Determine the (x, y) coordinate at the center of the cell enclosing the given text.  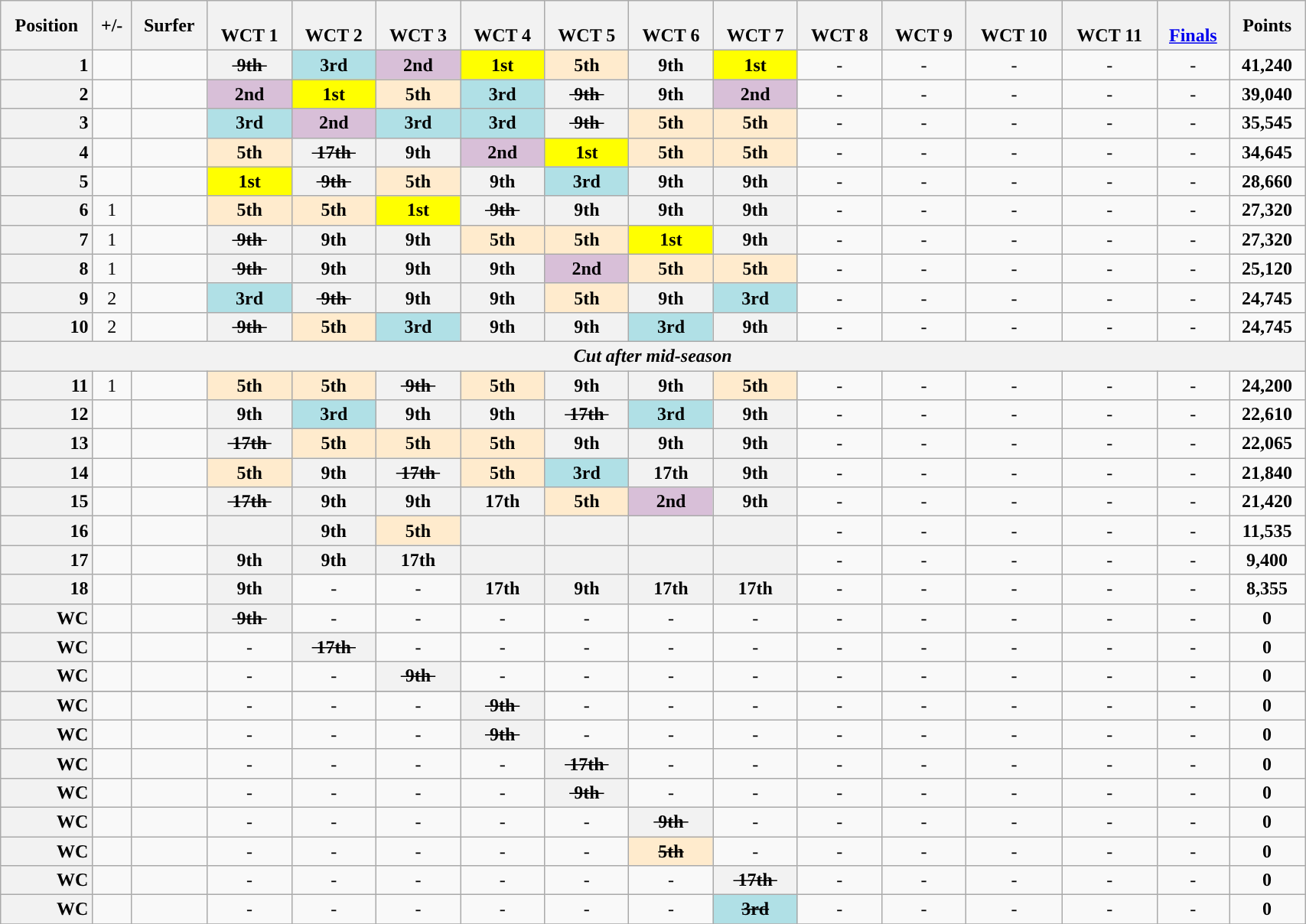
3 (47, 123)
11 (47, 385)
8 (47, 268)
Cut after mid-season (653, 356)
WCT 9 (923, 26)
9,400 (1267, 560)
9 (47, 298)
WCT 11 (1109, 26)
17 (47, 560)
25,120 (1267, 268)
WCT 4 (503, 26)
18 (47, 589)
21,840 (1267, 473)
8,355 (1267, 589)
WCT 5 (587, 26)
22,065 (1267, 444)
15 (47, 502)
Surfer (169, 26)
24,200 (1267, 385)
Position (47, 26)
Points (1267, 26)
10 (47, 327)
16 (47, 531)
WCT 1 (249, 26)
WCT 6 (671, 26)
4 (47, 152)
Finals (1194, 26)
5 (47, 181)
39,040 (1267, 94)
12 (47, 415)
WCT 10 (1015, 26)
34,645 (1267, 152)
14 (47, 473)
41,240 (1267, 65)
13 (47, 444)
6 (47, 210)
+/- (112, 26)
11,535 (1267, 531)
22,610 (1267, 415)
WCT 8 (839, 26)
WCT 7 (755, 26)
35,545 (1267, 123)
21,420 (1267, 502)
7 (47, 239)
WCT 2 (334, 26)
28,660 (1267, 181)
WCT 3 (418, 26)
